Output the (x, y) coordinate of the center of the cell containing the given text.  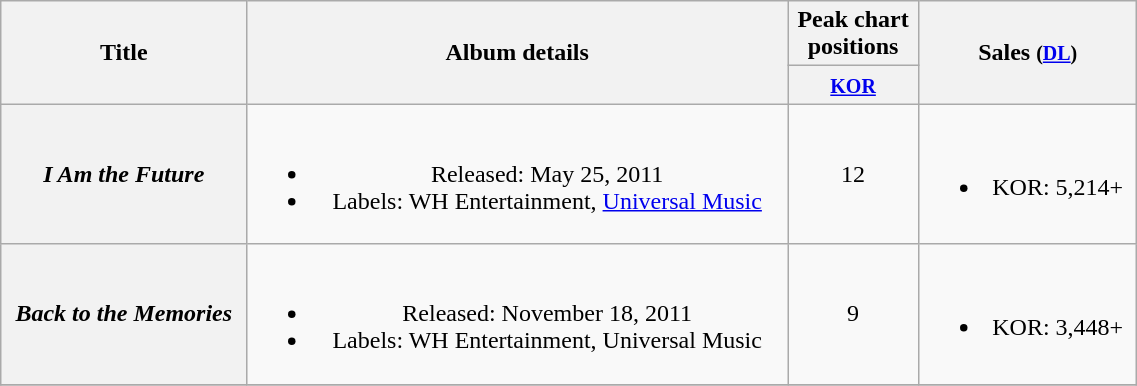
9 (854, 314)
Sales (DL) (1028, 52)
Released: May 25, 2011Labels: WH Entertainment, Universal Music (518, 174)
12 (854, 174)
KOR: 3,448+ (1028, 314)
Back to the Memories (124, 314)
Peak chart positions (854, 34)
Title (124, 52)
KOR: 5,214+ (1028, 174)
Album details (518, 52)
I Am the Future (124, 174)
Released: November 18, 2011Labels: WH Entertainment, Universal Music (518, 314)
KOR (854, 85)
